Search for the cell housing the specified text and yield its (x, y) center coordinate. 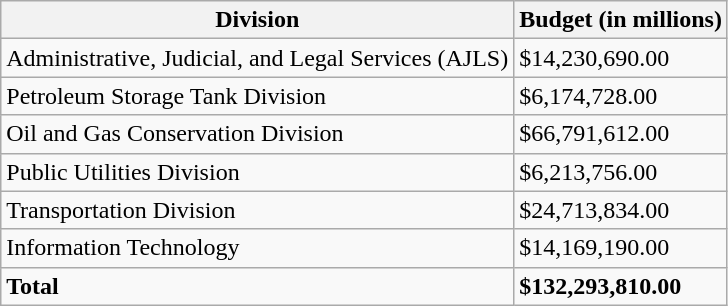
Information Technology (258, 248)
Division (258, 20)
$14,169,190.00 (621, 248)
$6,174,728.00 (621, 96)
Administrative, Judicial, and Legal Services (AJLS) (258, 58)
$66,791,612.00 (621, 134)
$6,213,756.00 (621, 172)
$132,293,810.00 (621, 286)
Public Utilities Division (258, 172)
Transportation Division (258, 210)
$24,713,834.00 (621, 210)
Oil and Gas Conservation Division (258, 134)
Budget (in millions) (621, 20)
Petroleum Storage Tank Division (258, 96)
$14,230,690.00 (621, 58)
Total (258, 286)
